Capture the cell that displays the provided text and extract its (X, Y) central coordinate. 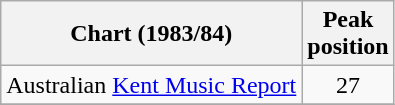
Chart (1983/84) (152, 34)
Australian Kent Music Report (152, 85)
Peakposition (348, 34)
27 (348, 85)
